Detect which cell encompasses the target text, then output its (x, y) center coordinate. 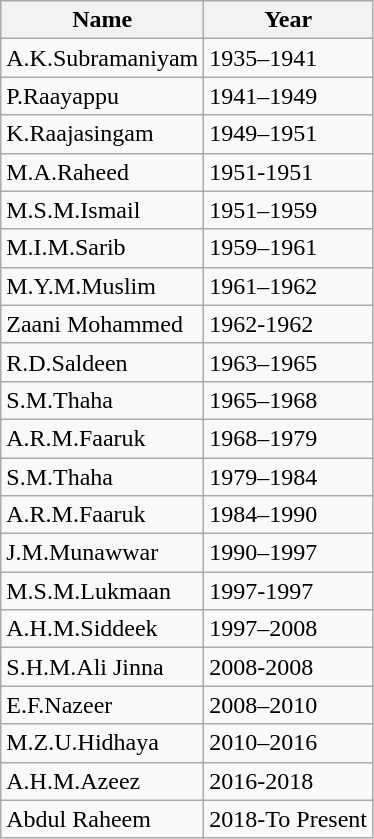
2016-2018 (288, 781)
1984–1990 (288, 515)
2008–2010 (288, 705)
A.K.Subramaniyam (102, 58)
1963–1965 (288, 362)
Abdul Raheem (102, 819)
1997-1997 (288, 591)
M.S.M.Lukmaan (102, 591)
M.Y.M.Muslim (102, 286)
Year (288, 20)
Name (102, 20)
A.H.M.Siddeek (102, 629)
E.F.Nazeer (102, 705)
1965–1968 (288, 400)
1935–1941 (288, 58)
M.I.M.Sarib (102, 248)
1997–2008 (288, 629)
Zaani Mohammed (102, 324)
1941–1949 (288, 96)
1962-1962 (288, 324)
1979–1984 (288, 477)
1951–1959 (288, 210)
P.Raayappu (102, 96)
S.H.M.Ali Jinna (102, 667)
M.A.Raheed (102, 172)
1951-1951 (288, 172)
2018-To Present (288, 819)
M.S.M.Ismail (102, 210)
A.H.M.Azeez (102, 781)
M.Z.U.Hidhaya (102, 743)
1968–1979 (288, 438)
1961–1962 (288, 286)
1959–1961 (288, 248)
1949–1951 (288, 134)
2008-2008 (288, 667)
1990–1997 (288, 553)
J.M.Munawwar (102, 553)
K.Raajasingam (102, 134)
2010–2016 (288, 743)
R.D.Saldeen (102, 362)
